Search for the cell housing the specified text and yield its [X, Y] center coordinate. 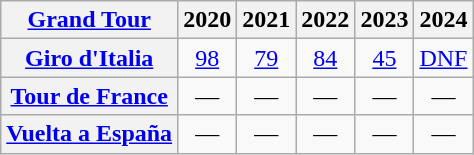
Vuelta a España [90, 134]
Tour de France [90, 96]
45 [384, 58]
Giro d'Italia [90, 58]
98 [208, 58]
Grand Tour [90, 20]
2023 [384, 20]
79 [266, 58]
2020 [208, 20]
2022 [326, 20]
2024 [444, 20]
2021 [266, 20]
84 [326, 58]
DNF [444, 58]
